From the cell containing the given text, extract its center point as [X, Y] coordinate. 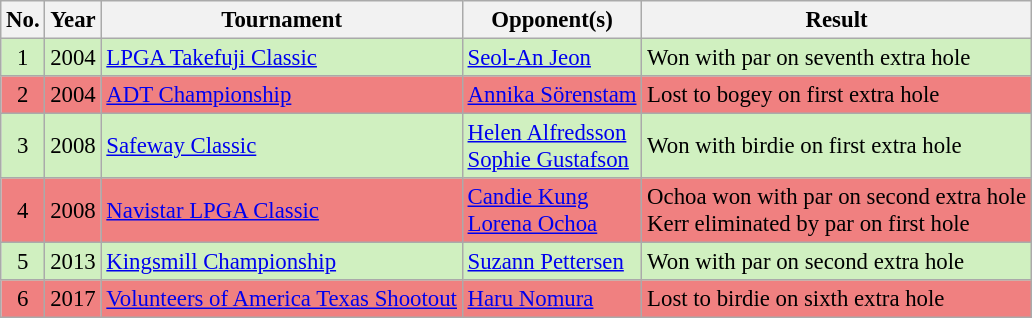
Annika Sörenstam [552, 95]
Result [837, 20]
Safeway Classic [282, 146]
Candie Kung Lorena Ochoa [552, 210]
Kingsmill Championship [282, 262]
5 [23, 262]
6 [23, 299]
Volunteers of America Texas Shootout [282, 299]
Won with par on second extra hole [837, 262]
LPGA Takefuji Classic [282, 58]
3 [23, 146]
Seol-An Jeon [552, 58]
Ochoa won with par on second extra holeKerr eliminated by par on first hole [837, 210]
2 [23, 95]
Suzann Pettersen [552, 262]
Lost to bogey on first extra hole [837, 95]
1 [23, 58]
Tournament [282, 20]
Navistar LPGA Classic [282, 210]
Lost to birdie on sixth extra hole [837, 299]
Won with par on seventh extra hole [837, 58]
2017 [73, 299]
Year [73, 20]
4 [23, 210]
Won with birdie on first extra hole [837, 146]
2013 [73, 262]
Haru Nomura [552, 299]
ADT Championship [282, 95]
No. [23, 20]
Opponent(s) [552, 20]
Helen Alfredsson Sophie Gustafson [552, 146]
